Capture the cell that displays the provided text and extract its [X, Y] central coordinate. 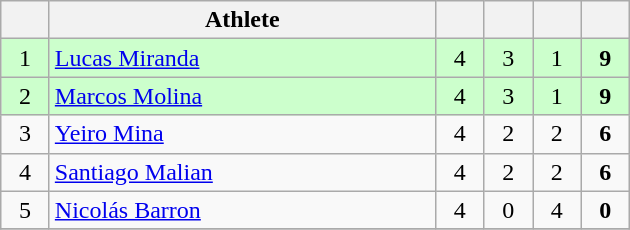
Santiago Malian [242, 172]
Lucas Miranda [242, 58]
Marcos Molina [242, 96]
Nicolás Barron [242, 210]
5 [26, 210]
Athlete [242, 20]
Yeiro Mina [242, 134]
